Return the (x, y) coordinate for the center point of the cell that contains the specified text.  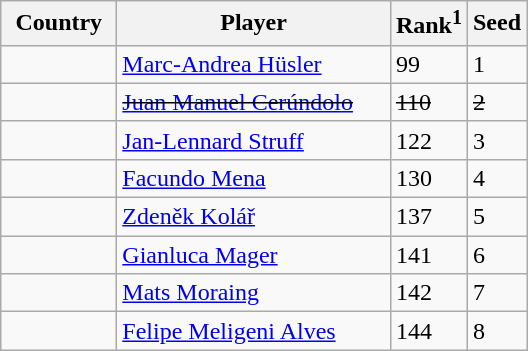
Jan-Lennard Struff (254, 140)
6 (496, 255)
Juan Manuel Cerúndolo (254, 102)
122 (428, 140)
142 (428, 293)
1 (496, 64)
Country (59, 24)
110 (428, 102)
Seed (496, 24)
7 (496, 293)
Marc-Andrea Hüsler (254, 64)
Zdeněk Kolář (254, 217)
137 (428, 217)
2 (496, 102)
99 (428, 64)
144 (428, 331)
130 (428, 178)
5 (496, 217)
4 (496, 178)
Mats Moraing (254, 293)
8 (496, 331)
Facundo Mena (254, 178)
3 (496, 140)
Player (254, 24)
141 (428, 255)
Felipe Meligeni Alves (254, 331)
Rank1 (428, 24)
Gianluca Mager (254, 255)
